Output the [X, Y] coordinate of the center of the cell containing the given text.  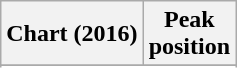
Peak position [189, 34]
Chart (2016) [72, 34]
